Search for the cell housing the specified text and yield its [x, y] center coordinate. 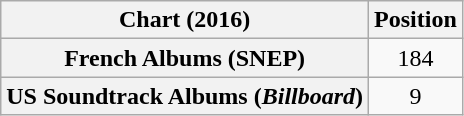
184 [416, 58]
9 [416, 96]
Position [416, 20]
US Soundtrack Albums (Billboard) [185, 96]
Chart (2016) [185, 20]
French Albums (SNEP) [185, 58]
